Output the [X, Y] coordinate of the center of the cell containing the given text.  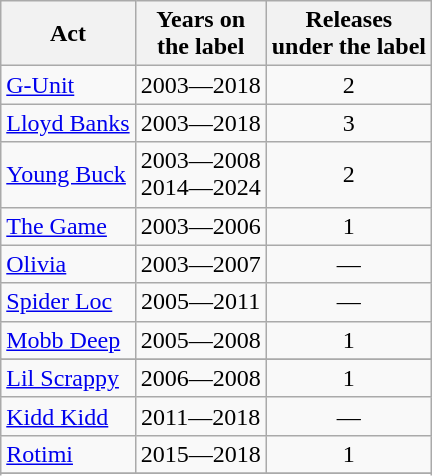
2006—2008 [200, 378]
2011—2018 [200, 416]
Lloyd Banks [68, 123]
Spider Loc [68, 302]
Act [68, 34]
Lil Scrappy [68, 378]
2003—2007 [200, 264]
2005—2011 [200, 302]
2003—2008 2014—2024 [200, 174]
Olivia [68, 264]
The Game [68, 226]
Young Buck [68, 174]
G-Unit [68, 85]
3 [348, 123]
Mobb Deep [68, 340]
Rotimi [68, 454]
Years on the label [200, 34]
Kidd Kidd [68, 416]
2003—2006 [200, 226]
Releases under the label [348, 34]
2005—2008 [200, 340]
2015—2018 [200, 454]
